Identify which cell holds the provided text, then report its [x, y] central coordinate. 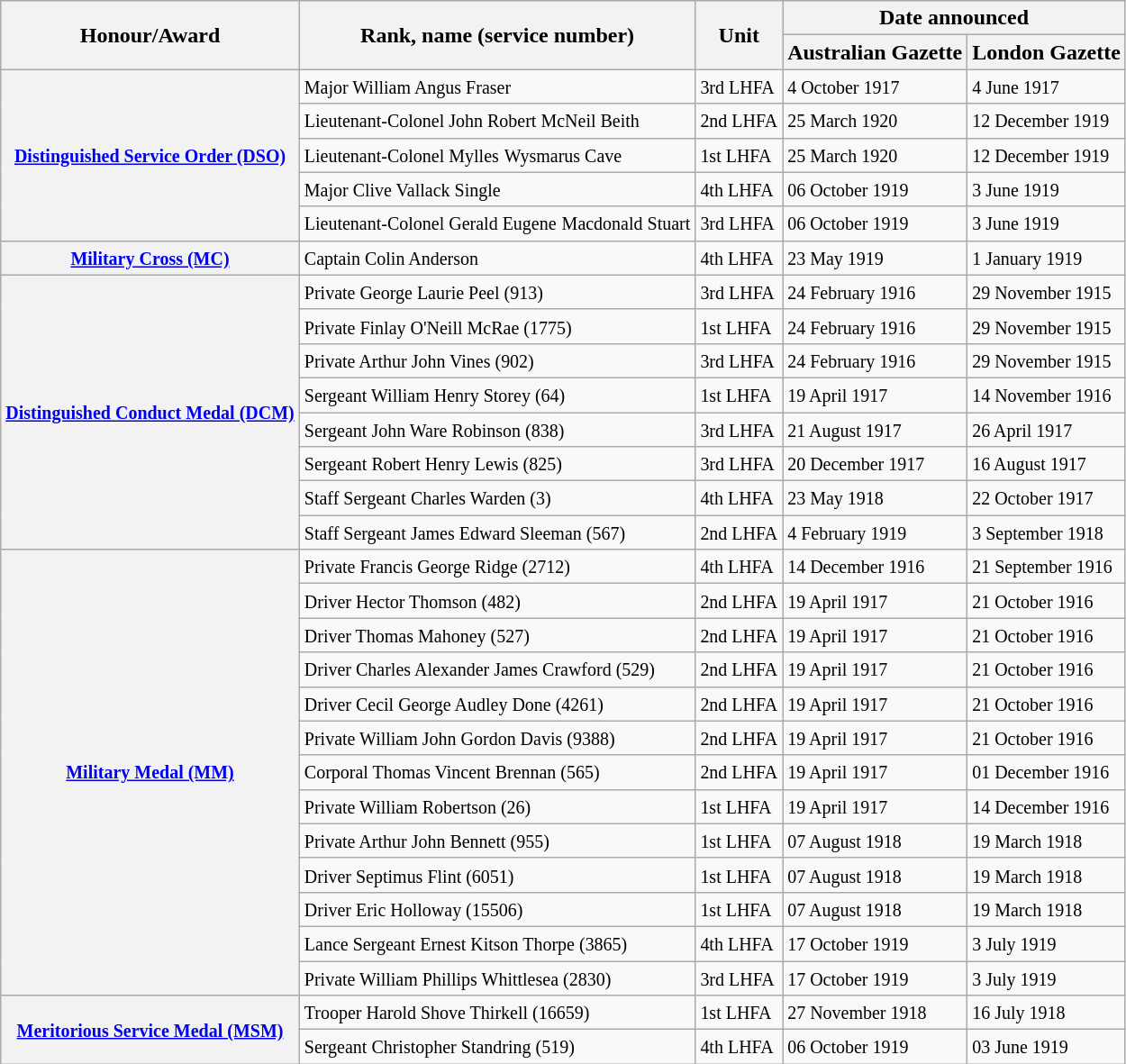
23 May 1918 [876, 498]
Trooper Harold Shove Thirkell (16659) [497, 1013]
Private William John Gordon Davis (9388) [497, 738]
Staff Sergeant James Edward Sleeman (567) [497, 532]
1 January 1919 [1047, 258]
20 December 1917 [876, 464]
Sergeant John Ware Robinson (838) [497, 430]
Private Arthur John Bennett (955) [497, 841]
Lieutenant-Colonel Gerald Eugene Macdonald Stuart [497, 223]
Private William Robertson (26) [497, 806]
26 April 1917 [1047, 430]
27 November 1918 [876, 1013]
Private Arthur John Vines (902) [497, 360]
Lance Sergeant Ernest Kitson Thorpe (3865) [497, 943]
23 May 1919 [876, 258]
21 September 1916 [1047, 567]
Private William Phillips Whittlesea (2830) [497, 978]
Sergeant Robert Henry Lewis (825) [497, 464]
Driver Septimus Flint (6051) [497, 875]
Meritorious Service Medal (MSM) [150, 1030]
Private Francis George Ridge (2712) [497, 567]
Driver Eric Holloway (15506) [497, 909]
16 July 1918 [1047, 1013]
Driver Cecil George Audley Done (4261) [497, 704]
Captain Colin Anderson [497, 258]
Unit [739, 35]
01 December 1916 [1047, 772]
Driver Thomas Mahoney (527) [497, 635]
Sergeant William Henry Storey (64) [497, 395]
4 October 1917 [876, 86]
Date announced [955, 18]
4 February 1919 [876, 532]
Lieutenant-Colonel Mylles Wysmarus Cave [497, 155]
21 August 1917 [876, 430]
Lieutenant-Colonel John Robert McNeil Beith [497, 121]
Private George Laurie Peel (913) [497, 292]
Driver Hector Thomson (482) [497, 601]
London Gazette [1047, 52]
4 June 1917 [1047, 86]
03 June 1919 [1047, 1047]
Private Finlay O'Neill McRae (1775) [497, 326]
Sergeant Christopher Standring (519) [497, 1047]
14 November 1916 [1047, 395]
Corporal Thomas Vincent Brennan (565) [497, 772]
Rank, name (service number) [497, 35]
Major Clive Vallack Single [497, 189]
Australian Gazette [876, 52]
Staff Sergeant Charles Warden (3) [497, 498]
22 October 1917 [1047, 498]
Honour/Award [150, 35]
Major William Angus Fraser [497, 86]
Distinguished Service Order (DSO) [150, 155]
Distinguished Conduct Medal (DCM) [150, 412]
3 September 1918 [1047, 532]
Military Cross (MC) [150, 258]
Military Medal (MM) [150, 773]
16 August 1917 [1047, 464]
Driver Charles Alexander James Crawford (529) [497, 669]
